Pinpoint the cell where the given text exists, returning its (x, y) midpoint coordinate. 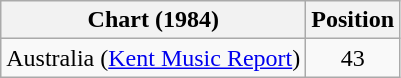
Chart (1984) (154, 20)
43 (353, 58)
Australia (Kent Music Report) (154, 58)
Position (353, 20)
